Output the (X, Y) coordinate of the center of the cell containing the given text.  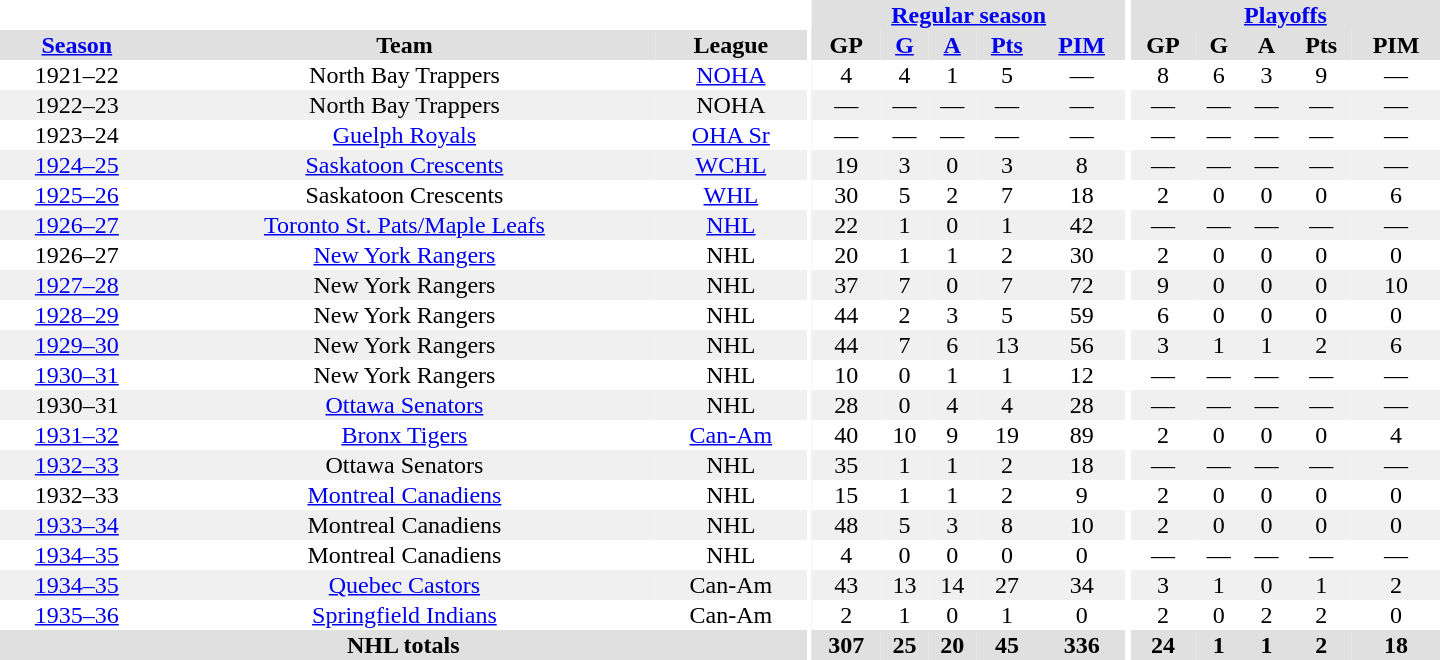
1929–30 (77, 345)
Springfield Indians (405, 615)
OHA Sr (730, 135)
1927–28 (77, 285)
1923–24 (77, 135)
1921–22 (77, 75)
Playoffs (1286, 15)
WCHL (730, 165)
14 (952, 585)
1935–36 (77, 615)
1933–34 (77, 525)
25 (905, 645)
WHL (730, 195)
56 (1082, 345)
336 (1082, 645)
Bronx Tigers (405, 435)
43 (846, 585)
NHL totals (403, 645)
1931–32 (77, 435)
48 (846, 525)
1925–26 (77, 195)
15 (846, 495)
1928–29 (77, 315)
307 (846, 645)
League (730, 45)
Team (405, 45)
Regular season (969, 15)
89 (1082, 435)
12 (1082, 375)
Quebec Castors (405, 585)
27 (1007, 585)
40 (846, 435)
45 (1007, 645)
Toronto St. Pats/Maple Leafs (405, 225)
Guelph Royals (405, 135)
24 (1163, 645)
1922–23 (77, 105)
59 (1082, 315)
1924–25 (77, 165)
35 (846, 465)
Season (77, 45)
37 (846, 285)
34 (1082, 585)
72 (1082, 285)
42 (1082, 225)
22 (846, 225)
